Output the (x, y) coordinate of the center of the cell containing the given text.  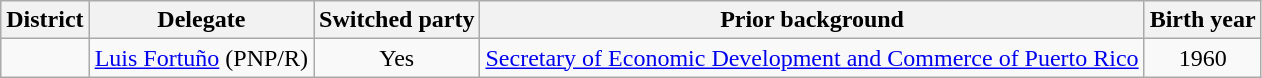
Birth year (1202, 20)
Luis Fortuño (PNP/R) (201, 58)
Switched party (397, 20)
Prior background (812, 20)
Secretary of Economic Development and Commerce of Puerto Rico (812, 58)
Delegate (201, 20)
1960 (1202, 58)
District (45, 20)
Yes (397, 58)
